Return the (X, Y) coordinate for the center point of the cell that contains the specified text.  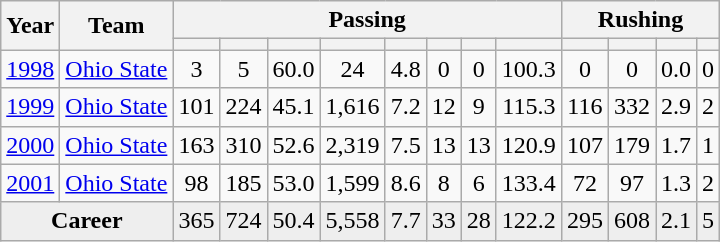
Career (87, 221)
163 (196, 145)
185 (244, 183)
116 (584, 107)
7.5 (406, 145)
0.0 (676, 69)
3 (196, 69)
107 (584, 145)
120.9 (528, 145)
Year (30, 26)
101 (196, 107)
100.3 (528, 69)
45.1 (294, 107)
2,319 (352, 145)
7.7 (406, 221)
179 (632, 145)
1.7 (676, 145)
50.4 (294, 221)
608 (632, 221)
2.1 (676, 221)
6 (478, 183)
53.0 (294, 183)
60.0 (294, 69)
2001 (30, 183)
33 (444, 221)
72 (584, 183)
295 (584, 221)
Rushing (640, 20)
115.3 (528, 107)
133.4 (528, 183)
310 (244, 145)
28 (478, 221)
4.8 (406, 69)
2.9 (676, 107)
52.6 (294, 145)
24 (352, 69)
8 (444, 183)
5,558 (352, 221)
12 (444, 107)
Passing (367, 20)
1998 (30, 69)
224 (244, 107)
7.2 (406, 107)
Team (116, 26)
122.2 (528, 221)
1 (708, 145)
1,599 (352, 183)
1,616 (352, 107)
724 (244, 221)
2000 (30, 145)
8.6 (406, 183)
97 (632, 183)
1.3 (676, 183)
365 (196, 221)
332 (632, 107)
9 (478, 107)
1999 (30, 107)
98 (196, 183)
